Find where the given text appears and provide that cell's center as [X, Y] coordinate. 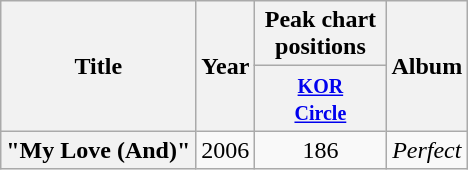
KORCircle [320, 98]
2006 [226, 150]
Perfect [427, 150]
186 [320, 150]
Album [427, 66]
Title [98, 66]
"My Love (And)" [98, 150]
Year [226, 66]
Peak chart positions [320, 34]
